Output the [x, y] coordinate of the center of the cell containing the given text.  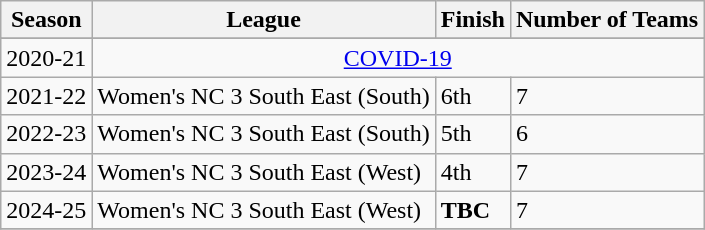
2022-23 [46, 134]
5th [472, 134]
Number of Teams [606, 20]
4th [472, 172]
Finish [472, 20]
2024-25 [46, 210]
2021-22 [46, 96]
2023-24 [46, 172]
6th [472, 96]
League [264, 20]
6 [606, 134]
2020-21 [46, 58]
Season [46, 20]
COVID-19 [398, 58]
TBC [472, 210]
